From the cell containing the given text, extract its center point as (x, y) coordinate. 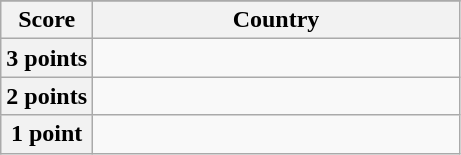
1 point (47, 134)
Country (276, 20)
Score (47, 20)
2 points (47, 96)
3 points (47, 58)
